Return (X, Y) of the center of cell containing provided text 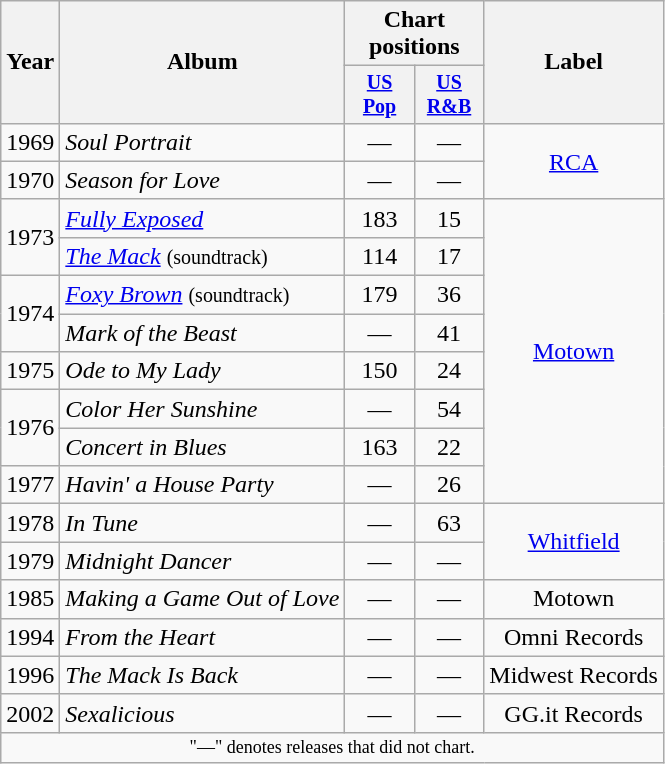
Ode to My Lady (202, 371)
US R&B (448, 94)
1979 (30, 561)
Season for Love (202, 180)
1969 (30, 142)
In Tune (202, 523)
Color Her Sunshine (202, 409)
183 (380, 218)
63 (448, 523)
Album (202, 62)
Making a Game Out of Love (202, 599)
Label (574, 62)
Midwest Records (574, 675)
The Mack Is Back (202, 675)
26 (448, 485)
24 (448, 371)
Concert in Blues (202, 447)
Omni Records (574, 637)
1978 (30, 523)
1977 (30, 485)
17 (448, 256)
15 (448, 218)
GG.it Records (574, 713)
1996 (30, 675)
From the Heart (202, 637)
Sexalicious (202, 713)
41 (448, 333)
Foxy Brown (soundtrack) (202, 295)
RCA (574, 161)
22 (448, 447)
2002 (30, 713)
36 (448, 295)
Mark of the Beast (202, 333)
Chart positions (414, 34)
1976 (30, 428)
163 (380, 447)
Whitfield (574, 542)
"—" denotes releases that did not chart. (332, 748)
1985 (30, 599)
1994 (30, 637)
Fully Exposed (202, 218)
114 (380, 256)
1975 (30, 371)
Year (30, 62)
150 (380, 371)
Midnight Dancer (202, 561)
1973 (30, 237)
1974 (30, 314)
Soul Portrait (202, 142)
Havin' a House Party (202, 485)
54 (448, 409)
US Pop (380, 94)
179 (380, 295)
1970 (30, 180)
The Mack (soundtrack) (202, 256)
